Locate the cell with the specified text and output its [x, y] center coordinate. 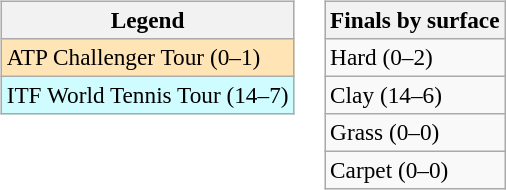
Legend [148, 20]
Finals by surface [415, 20]
Carpet (0–0) [415, 171]
ATP Challenger Tour (0–1) [148, 57]
ITF World Tennis Tour (14–7) [148, 95]
Grass (0–0) [415, 133]
Clay (14–6) [415, 95]
Hard (0–2) [415, 57]
